Output the [X, Y] coordinate of the center of the cell containing the given text.  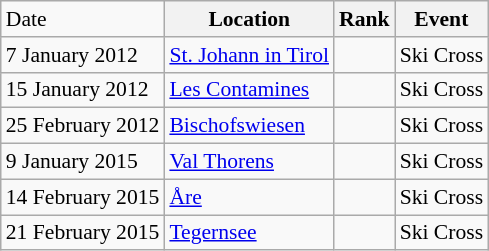
St. Johann in Tirol [249, 55]
Location [249, 19]
7 January 2012 [83, 55]
Les Contamines [249, 90]
25 February 2012 [83, 126]
15 January 2012 [83, 90]
14 February 2015 [83, 197]
Bischofswiesen [249, 126]
9 January 2015 [83, 162]
Val Thorens [249, 162]
Åre [249, 197]
Rank [364, 19]
Tegernsee [249, 233]
Date [83, 19]
21 February 2015 [83, 233]
Event [442, 19]
